Provide the [x, y] coordinate of the cell's center where the given text is located.  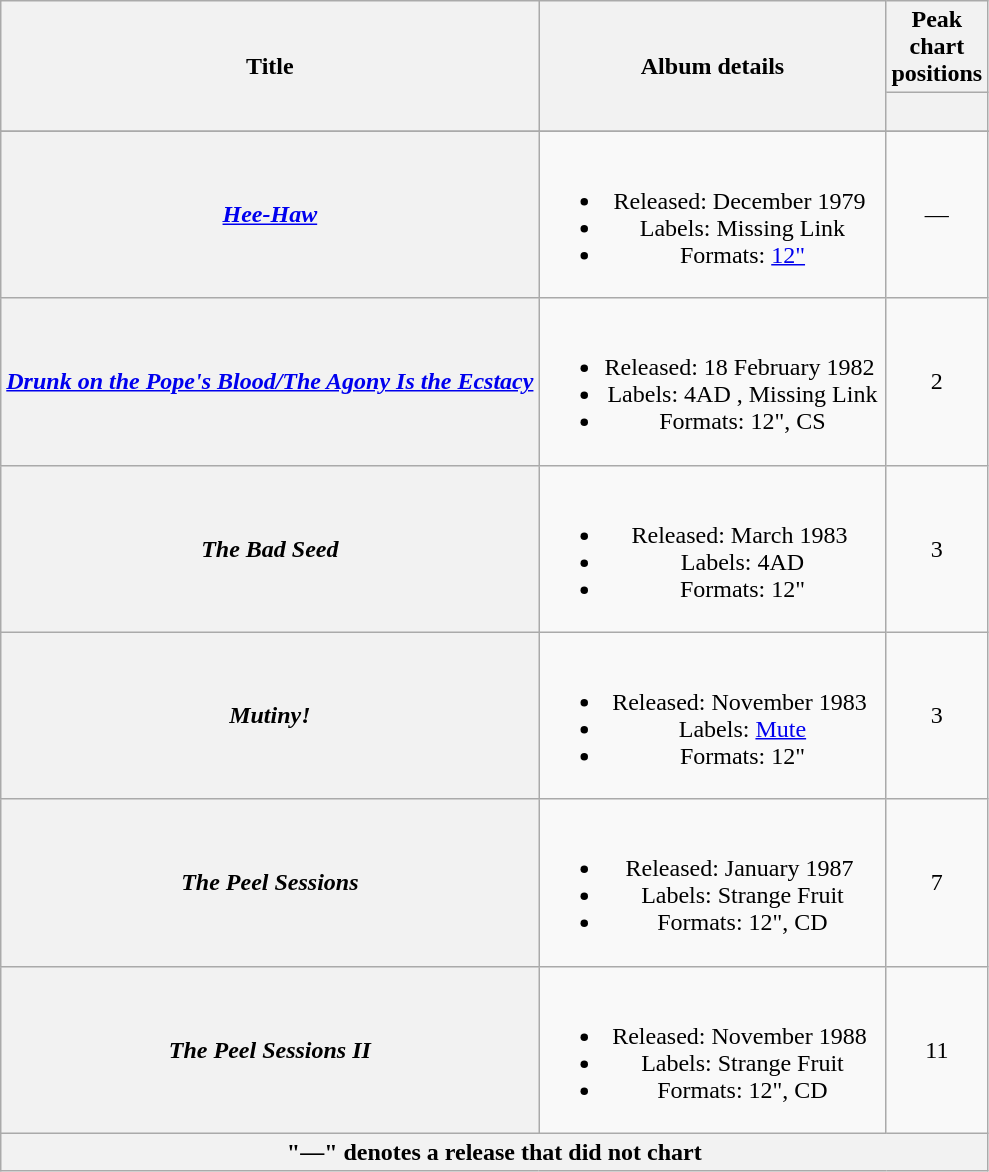
Released: November 1983 Labels: Mute Formats: 12" [712, 716]
The Bad Seed [270, 548]
Mutiny! [270, 716]
"—" denotes a release that did not chart [494, 1152]
Drunk on the Pope's Blood/The Agony Is the Ecstacy [270, 382]
Released: December 1979 Labels: Missing Link Formats: 12" [712, 214]
Hee-Haw [270, 214]
Released: 18 February 1982 Labels: 4AD , Missing Link Formats: 12", CS [712, 382]
— [937, 214]
Peak chart positions [937, 47]
The Peel Sessions II [270, 1050]
The Peel Sessions [270, 882]
Released: January 1987 Labels: Strange Fruit Formats: 12", CD [712, 882]
7 [937, 882]
2 [937, 382]
Released: March 1983 Labels: 4AD Formats: 12" [712, 548]
Album details [712, 66]
Released: November 1988 Labels: Strange Fruit Formats: 12", CD [712, 1050]
Title [270, 66]
11 [937, 1050]
